Return the (x, y) coordinate for the center point of the cell that contains the specified text.  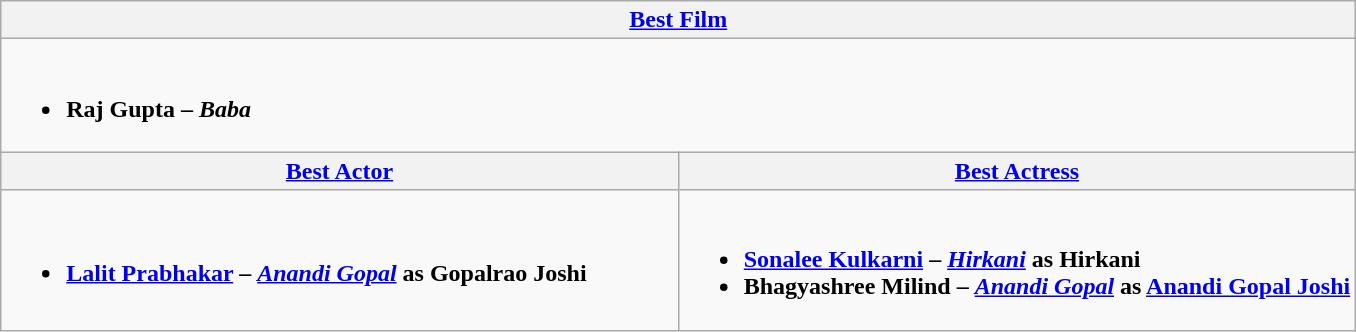
Lalit Prabhakar – Anandi Gopal as Gopalrao Joshi (340, 260)
Raj Gupta – Baba (678, 96)
Best Film (678, 20)
Best Actress (1016, 171)
Sonalee Kulkarni – Hirkani as HirkaniBhagyashree Milind – Anandi Gopal as Anandi Gopal Joshi (1016, 260)
Best Actor (340, 171)
